Search for the cell housing the specified text and yield its [x, y] center coordinate. 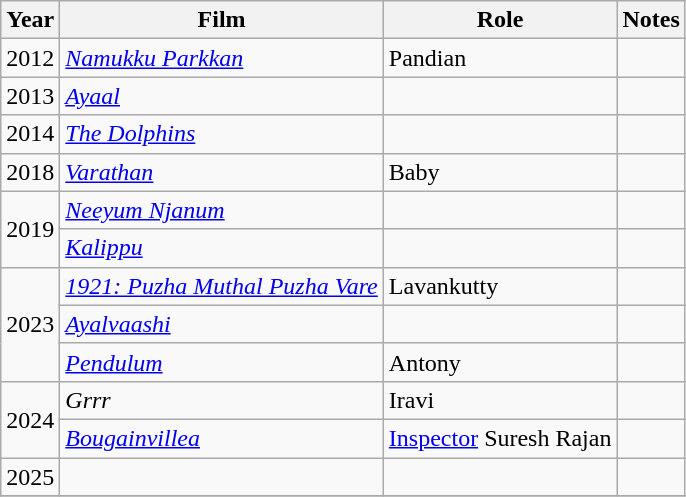
Grrr [222, 400]
Inspector Suresh Rajan [500, 438]
2018 [30, 172]
Iravi [500, 400]
2025 [30, 477]
Varathan [222, 172]
2024 [30, 419]
The Dolphins [222, 134]
Pendulum [222, 362]
2023 [30, 324]
Ayaal [222, 96]
2013 [30, 96]
Role [500, 20]
Ayalvaashi [222, 324]
Bougainvillea [222, 438]
1921: Puzha Muthal Puzha Vare [222, 286]
2012 [30, 58]
2014 [30, 134]
Namukku Parkkan [222, 58]
2019 [30, 229]
Antony [500, 362]
Lavankutty [500, 286]
Baby [500, 172]
Film [222, 20]
Year [30, 20]
Neeyum Njanum [222, 210]
Notes [651, 20]
Kalippu [222, 248]
Pandian [500, 58]
